Extract the (x, y) coordinate from the center of the cell holding the provided text.  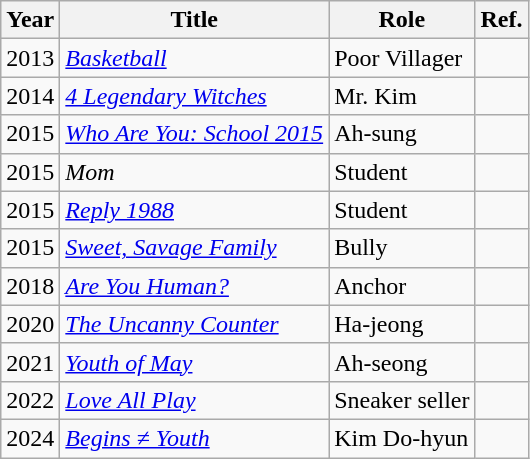
Kim Do-hyun (402, 438)
Mr. Kim (402, 96)
2020 (30, 324)
Are You Human? (194, 286)
Sneaker seller (402, 400)
Title (194, 20)
Ah-seong (402, 362)
Begins ≠ Youth (194, 438)
Who Are You: School 2015 (194, 134)
Year (30, 20)
Ha-jeong (402, 324)
2013 (30, 58)
Reply 1988 (194, 210)
Role (402, 20)
Sweet, Savage Family (194, 248)
The Uncanny Counter (194, 324)
4 Legendary Witches (194, 96)
Bully (402, 248)
2024 (30, 438)
Ref. (502, 20)
2021 (30, 362)
Anchor (402, 286)
Basketball (194, 58)
Poor Villager (402, 58)
Love All Play (194, 400)
Mom (194, 172)
2014 (30, 96)
2018 (30, 286)
Youth of May (194, 362)
Ah-sung (402, 134)
2022 (30, 400)
